For the text-containing cell, return its midpoint in (X, Y) coordinate format. 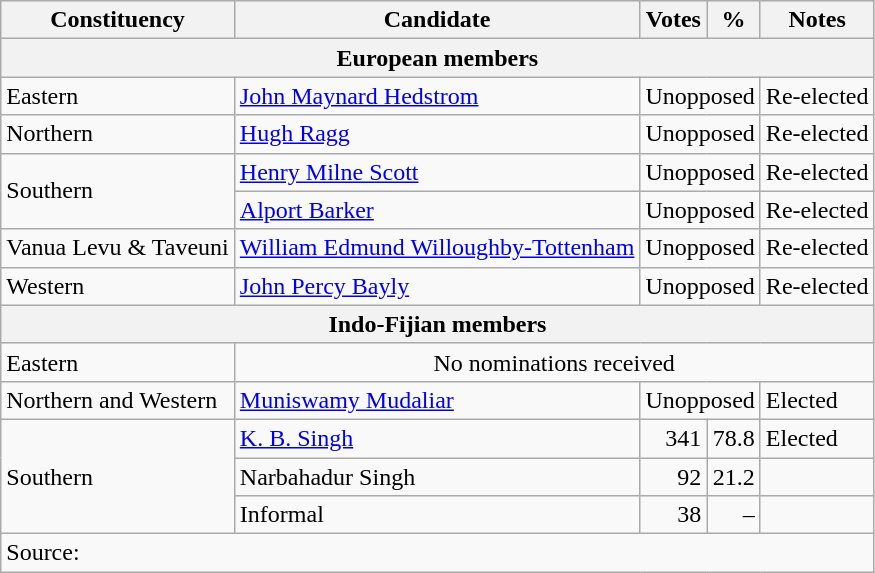
William Edmund Willoughby-Tottenham (437, 248)
K. B. Singh (437, 438)
Informal (437, 515)
European members (438, 58)
Henry Milne Scott (437, 172)
John Maynard Hedstrom (437, 96)
% (734, 20)
Candidate (437, 20)
Vanua Levu & Taveuni (118, 248)
No nominations received (554, 362)
341 (674, 438)
Alport Barker (437, 210)
Narbahadur Singh (437, 477)
John Percy Bayly (437, 286)
Notes (817, 20)
Votes (674, 20)
78.8 (734, 438)
Indo-Fijian members (438, 324)
21.2 (734, 477)
92 (674, 477)
Hugh Ragg (437, 134)
Source: (438, 553)
Northern (118, 134)
– (734, 515)
Muniswamy Mudaliar (437, 400)
38 (674, 515)
Constituency (118, 20)
Northern and Western (118, 400)
Western (118, 286)
